Output the (X, Y) coordinate of the center of the cell containing the given text.  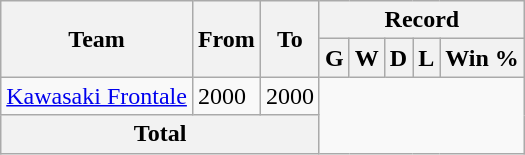
Record (422, 20)
W (366, 58)
L (426, 58)
Total (160, 134)
From (226, 39)
G (334, 58)
Kawasaki Frontale (97, 96)
Team (97, 39)
D (398, 58)
To (290, 39)
Win % (482, 58)
